Determine the [x, y] coordinate at the center of the cell enclosing the given text.  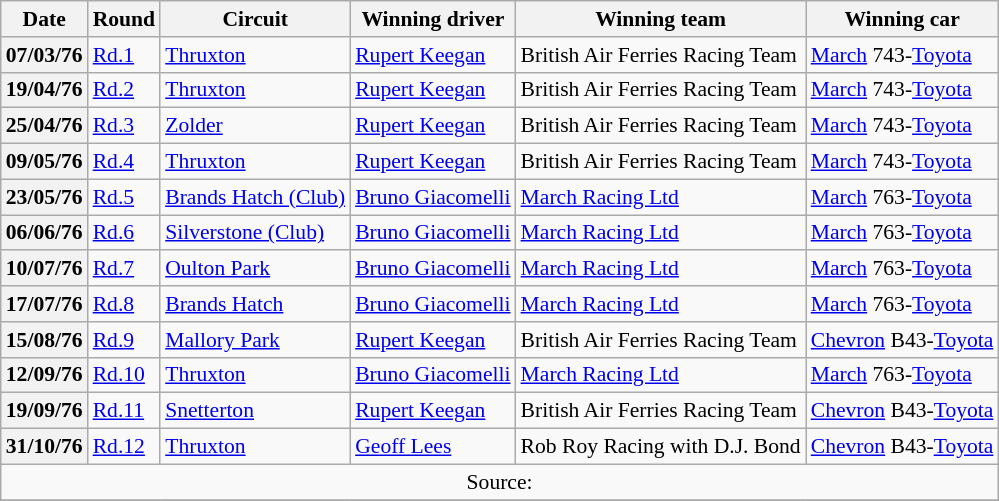
Rd.6 [124, 233]
Brands Hatch [255, 304]
Rd.9 [124, 340]
19/09/76 [44, 411]
07/03/76 [44, 55]
Zolder [255, 126]
Winning driver [432, 19]
Rd.2 [124, 90]
Snetterton [255, 411]
06/06/76 [44, 233]
Winning car [902, 19]
Rob Roy Racing with D.J. Bond [661, 447]
19/04/76 [44, 90]
10/07/76 [44, 269]
Rd.1 [124, 55]
23/05/76 [44, 197]
Rd.7 [124, 269]
Circuit [255, 19]
12/09/76 [44, 375]
Round [124, 19]
Winning team [661, 19]
Mallory Park [255, 340]
Rd.10 [124, 375]
Rd.11 [124, 411]
25/04/76 [44, 126]
15/08/76 [44, 340]
Rd.8 [124, 304]
Date [44, 19]
Geoff Lees [432, 447]
31/10/76 [44, 447]
Silverstone (Club) [255, 233]
Rd.4 [124, 162]
Brands Hatch (Club) [255, 197]
Source: [500, 482]
Rd.12 [124, 447]
Rd.3 [124, 126]
17/07/76 [44, 304]
Oulton Park [255, 269]
Rd.5 [124, 197]
09/05/76 [44, 162]
